Provide the (x, y) coordinate of the cell's center where the given text is located.  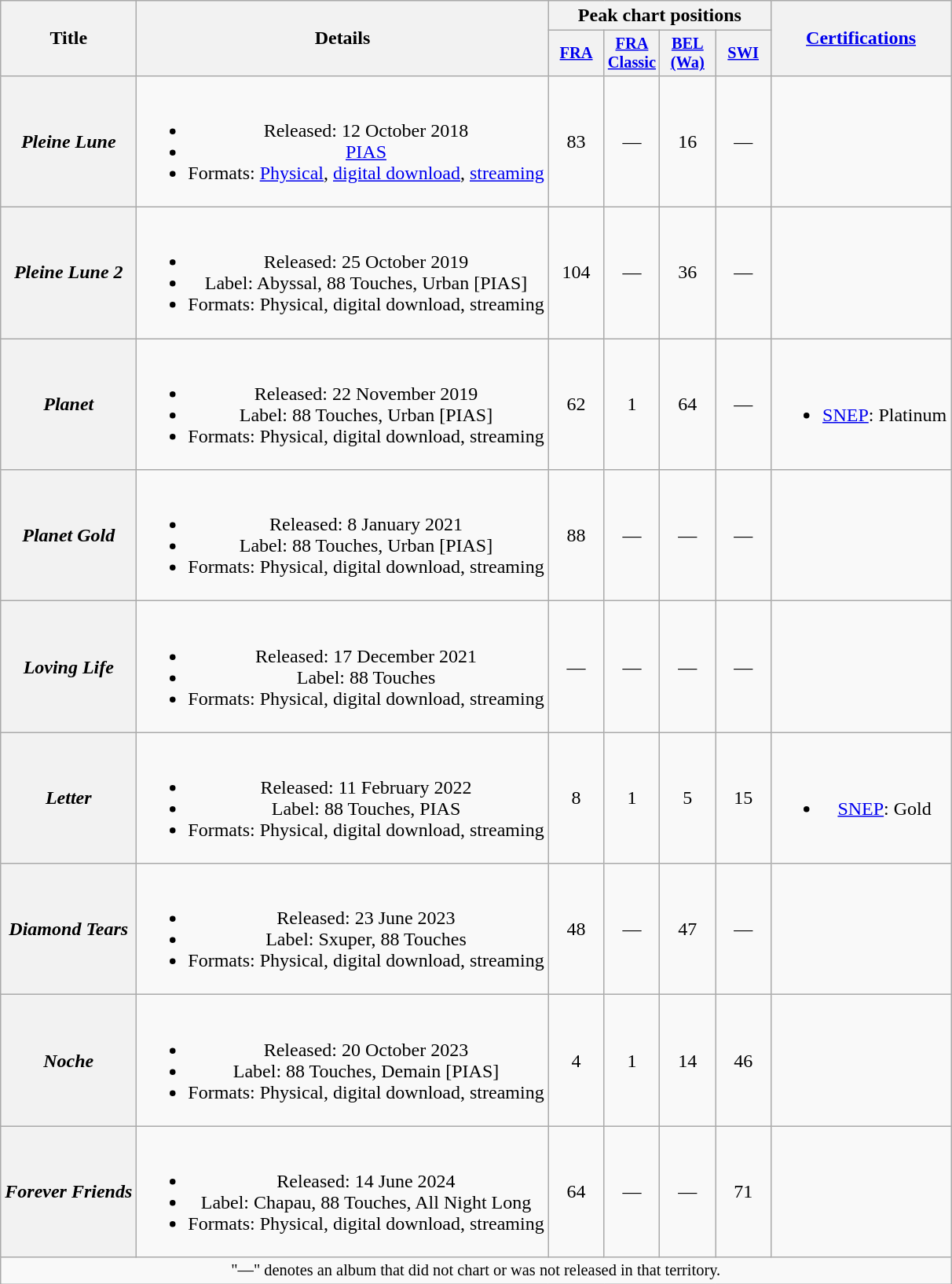
47 (688, 929)
SNEP: Gold (861, 798)
71 (743, 1191)
62 (577, 404)
Released: 23 June 2023Label: Sxuper, 88 TouchesFormats: Physical, digital download, streaming (342, 929)
BEL(Wa) (688, 53)
FRA (577, 53)
16 (688, 141)
15 (743, 798)
SWI (743, 53)
83 (577, 141)
SNEP: Platinum (861, 404)
Loving Life (69, 666)
14 (688, 1061)
Released: 20 October 2023Label: 88 Touches, Demain [PIAS]Formats: Physical, digital download, streaming (342, 1061)
Planet Gold (69, 536)
Released: 22 November 2019Label: 88 Touches, Urban [PIAS]Formats: Physical, digital download, streaming (342, 404)
Noche (69, 1061)
Letter (69, 798)
Released: 14 June 2024Label: Chapau, 88 Touches, All Night LongFormats: Physical, digital download, streaming (342, 1191)
Released: 25 October 2019Label: Abyssal, 88 Touches, Urban [PIAS]Formats: Physical, digital download, streaming (342, 273)
FRAClassic (632, 53)
Pleine Lune (69, 141)
88 (577, 536)
Certifications (861, 39)
Title (69, 39)
36 (688, 273)
Released: 17 December 2021Label: 88 TouchesFormats: Physical, digital download, streaming (342, 666)
Peak chart positions (660, 16)
"—" denotes an album that did not chart or was not released in that territory. (476, 1271)
Released: 8 January 2021Label: 88 Touches, Urban [PIAS]Formats: Physical, digital download, streaming (342, 536)
4 (577, 1061)
Planet (69, 404)
Released: 11 February 2022Label: 88 Touches, PIASFormats: Physical, digital download, streaming (342, 798)
8 (577, 798)
Released: 12 October 2018PIASFormats: Physical, digital download, streaming (342, 141)
48 (577, 929)
104 (577, 273)
Pleine Lune 2 (69, 273)
Diamond Tears (69, 929)
Details (342, 39)
Forever Friends (69, 1191)
5 (688, 798)
46 (743, 1061)
